Determine the [x, y] coordinate at the center of the cell enclosing the given text.  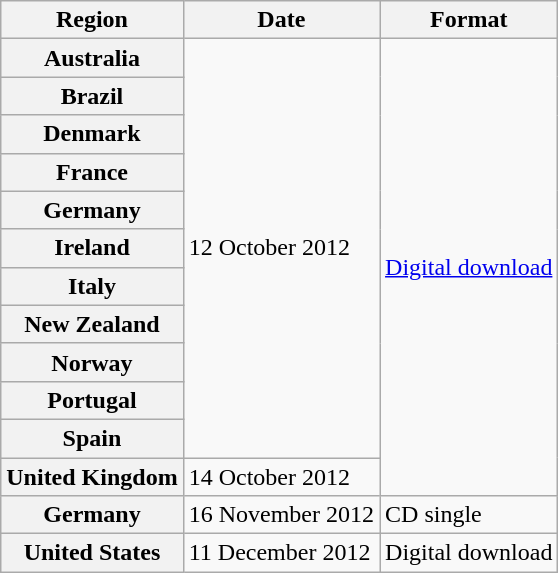
Format [469, 20]
Spain [92, 438]
Italy [92, 286]
11 December 2012 [281, 553]
Denmark [92, 134]
France [92, 172]
New Zealand [92, 324]
Date [281, 20]
United States [92, 553]
United Kingdom [92, 477]
Portugal [92, 400]
Region [92, 20]
14 October 2012 [281, 477]
Ireland [92, 248]
Brazil [92, 96]
Australia [92, 58]
16 November 2012 [281, 515]
CD single [469, 515]
Norway [92, 362]
12 October 2012 [281, 248]
